Capture the cell that displays the provided text and extract its [x, y] central coordinate. 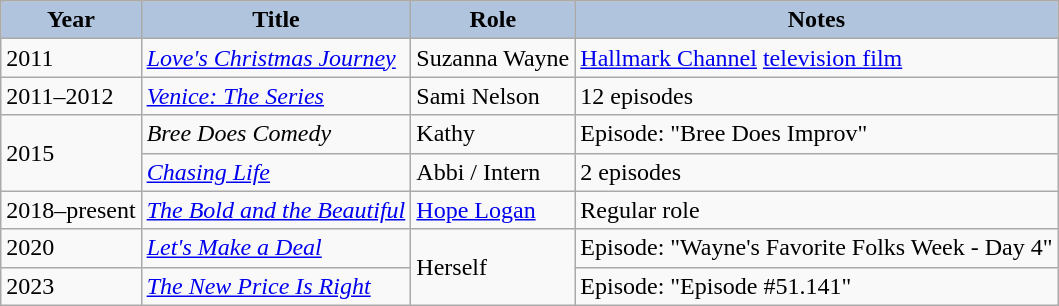
Chasing Life [276, 172]
Bree Does Comedy [276, 134]
Kathy [493, 134]
12 episodes [816, 96]
2020 [71, 248]
Episode: "Wayne's Favorite Folks Week - Day 4" [816, 248]
Abbi / Intern [493, 172]
Role [493, 20]
2011–2012 [71, 96]
Year [71, 20]
Love's Christmas Journey [276, 58]
2023 [71, 286]
Suzanna Wayne [493, 58]
Episode: "Bree Does Improv" [816, 134]
Title [276, 20]
Episode: "Episode #51.141" [816, 286]
2011 [71, 58]
2 episodes [816, 172]
The Bold and the Beautiful [276, 210]
2018–present [71, 210]
Venice: The Series [276, 96]
Sami Nelson [493, 96]
Hallmark Channel television film [816, 58]
Let's Make a Deal [276, 248]
Herself [493, 267]
2015 [71, 153]
Regular role [816, 210]
The New Price Is Right [276, 286]
Hope Logan [493, 210]
Notes [816, 20]
